Capture the cell that displays the provided text and extract its [X, Y] central coordinate. 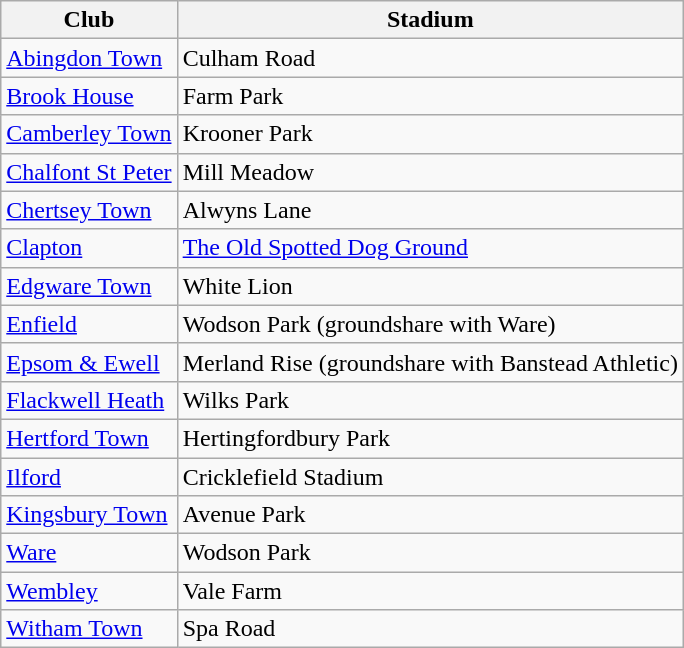
Clapton [89, 248]
Hertford Town [89, 438]
Abingdon Town [89, 58]
Mill Meadow [430, 172]
Avenue Park [430, 515]
Ware [89, 553]
Farm Park [430, 96]
Witham Town [89, 629]
The Old Spotted Dog Ground [430, 248]
Edgware Town [89, 286]
Spa Road [430, 629]
Krooner Park [430, 134]
Wembley [89, 591]
Wilks Park [430, 400]
Culham Road [430, 58]
Hertingfordbury Park [430, 438]
Ilford [89, 477]
Wodson Park (groundshare with Ware) [430, 324]
White Lion [430, 286]
Cricklefield Stadium [430, 477]
Camberley Town [89, 134]
Chertsey Town [89, 210]
Wodson Park [430, 553]
Brook House [89, 96]
Chalfont St Peter [89, 172]
Kingsbury Town [89, 515]
Epsom & Ewell [89, 362]
Club [89, 20]
Vale Farm [430, 591]
Alwyns Lane [430, 210]
Enfield [89, 324]
Flackwell Heath [89, 400]
Merland Rise (groundshare with Banstead Athletic) [430, 362]
Stadium [430, 20]
